Capture the cell that displays the provided text and extract its [x, y] central coordinate. 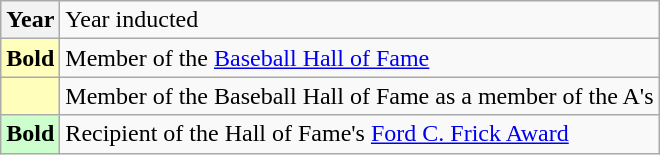
Recipient of the Hall of Fame's Ford C. Frick Award [360, 134]
Member of the Baseball Hall of Fame [360, 58]
Year [30, 20]
Member of the Baseball Hall of Fame as a member of the A's [360, 96]
Year inducted [360, 20]
